Provide the (x, y) coordinate of the cell's center where the given text is located.  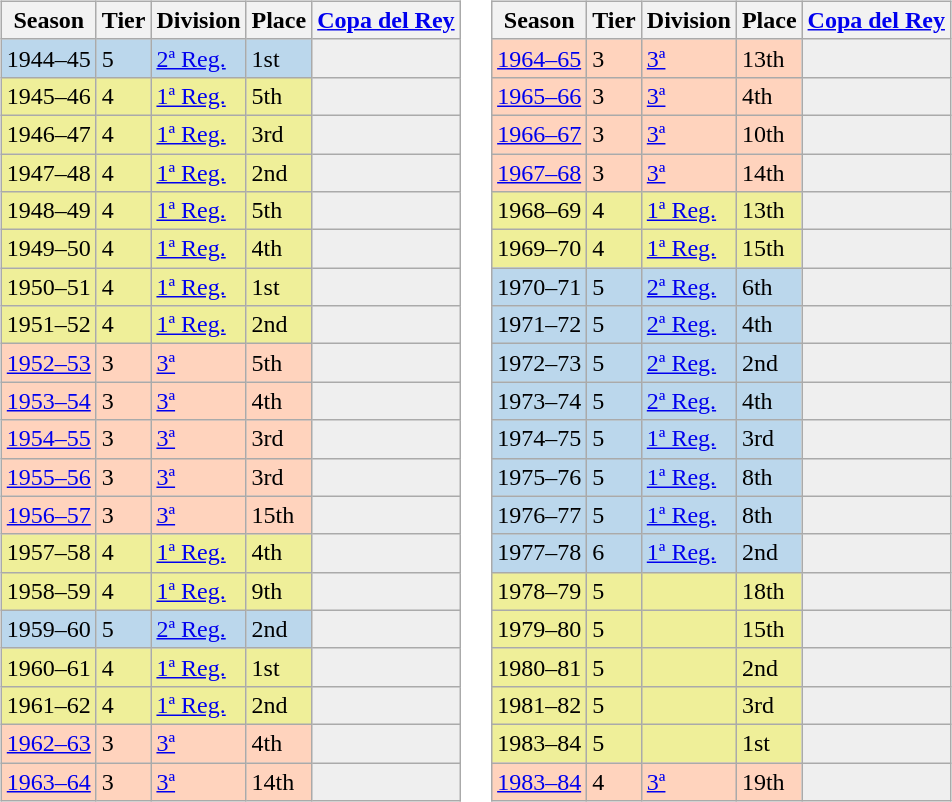
10th (769, 134)
19th (769, 781)
1950–51 (48, 287)
1975–76 (540, 477)
1952–53 (48, 363)
1968–69 (540, 211)
6 (614, 553)
1946–47 (48, 134)
18th (769, 591)
1980–81 (540, 667)
1974–75 (540, 439)
1956–57 (48, 515)
1977–78 (540, 553)
1981–82 (540, 705)
1972–73 (540, 363)
1949–50 (48, 249)
1965–66 (540, 96)
6th (769, 287)
1951–52 (48, 325)
1945–46 (48, 96)
1958–59 (48, 591)
1963–64 (48, 781)
1962–63 (48, 743)
1969–70 (540, 249)
1964–65 (540, 58)
1953–54 (48, 401)
1967–68 (540, 173)
1971–72 (540, 325)
1954–55 (48, 439)
1978–79 (540, 591)
9th (279, 591)
1970–71 (540, 287)
1979–80 (540, 629)
1960–61 (48, 667)
1959–60 (48, 629)
1961–62 (48, 705)
1955–56 (48, 477)
1957–58 (48, 553)
1976–77 (540, 515)
1966–67 (540, 134)
1944–45 (48, 58)
1973–74 (540, 401)
1947–48 (48, 173)
1948–49 (48, 211)
